Search for the cell housing the specified text and yield its (x, y) center coordinate. 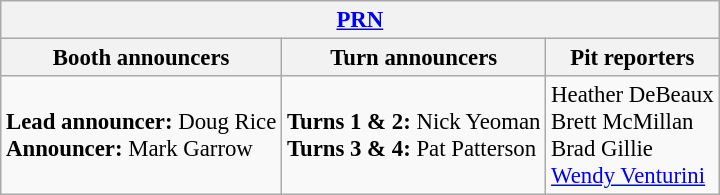
Booth announcers (142, 58)
PRN (360, 20)
Turns 1 & 2: Nick YeomanTurns 3 & 4: Pat Patterson (414, 136)
Lead announcer: Doug RiceAnnouncer: Mark Garrow (142, 136)
Turn announcers (414, 58)
Pit reporters (632, 58)
Heather DeBeauxBrett McMillanBrad GillieWendy Venturini (632, 136)
